Detect which cell encompasses the target text, then output its [x, y] center coordinate. 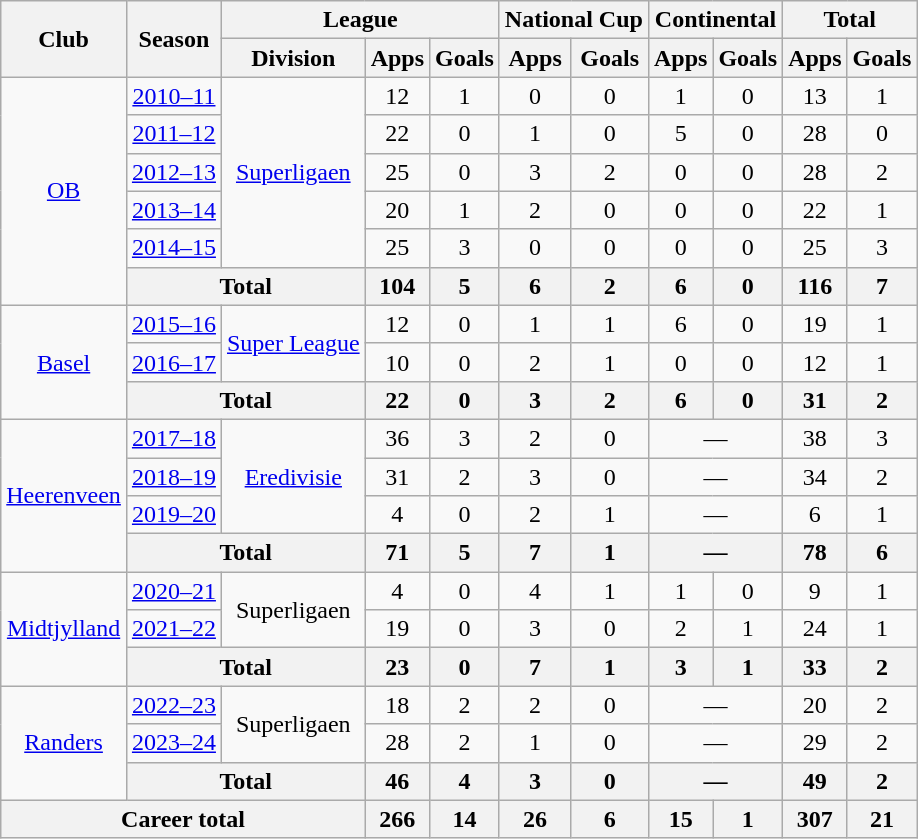
Super League [293, 343]
104 [397, 286]
2012–13 [174, 172]
49 [815, 781]
2022–23 [174, 705]
2023–24 [174, 743]
2014–15 [174, 248]
2016–17 [174, 362]
38 [815, 438]
2017–18 [174, 438]
Randers [64, 743]
2011–12 [174, 134]
29 [815, 743]
National Cup [574, 20]
36 [397, 438]
26 [535, 819]
League [360, 20]
2019–20 [174, 515]
33 [815, 667]
Career total [183, 819]
9 [815, 591]
2021–22 [174, 629]
2020–21 [174, 591]
Basel [64, 362]
Division [293, 58]
OB [64, 191]
Club [64, 39]
2015–16 [174, 324]
15 [680, 819]
307 [815, 819]
266 [397, 819]
2010–11 [174, 96]
Continental [715, 20]
34 [815, 477]
13 [815, 96]
116 [815, 286]
2013–14 [174, 210]
2018–19 [174, 477]
Eredivisie [293, 476]
14 [465, 819]
18 [397, 705]
Season [174, 39]
23 [397, 667]
10 [397, 362]
Midtjylland [64, 629]
21 [882, 819]
Heerenveen [64, 495]
24 [815, 629]
46 [397, 781]
78 [815, 553]
71 [397, 553]
